Locate the cell with the specified text and output its [X, Y] center coordinate. 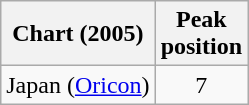
Peakposition [201, 34]
7 [201, 85]
Japan (Oricon) [78, 85]
Chart (2005) [78, 34]
